Capture the cell that displays the provided text and extract its [X, Y] central coordinate. 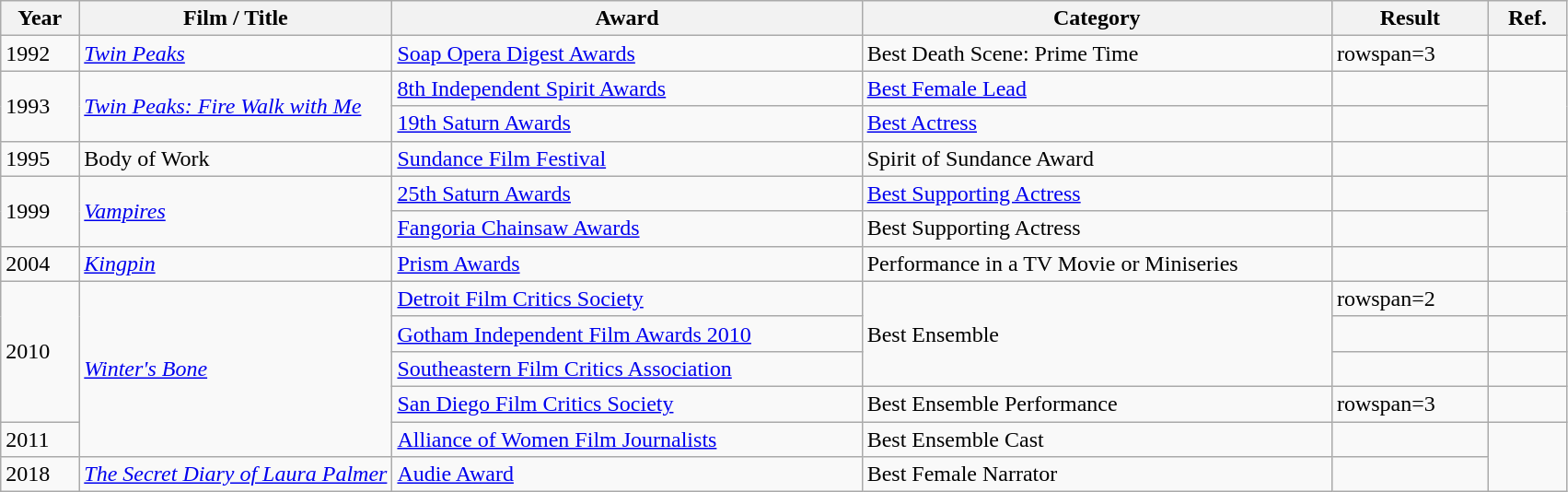
Best Female Lead [1097, 88]
2011 [41, 439]
Detroit Film Critics Society [627, 299]
Award [627, 18]
8th Independent Spirit Awards [627, 88]
Category [1097, 18]
1999 [41, 211]
Best Female Narrator [1097, 474]
Spirit of Sundance Award [1097, 158]
Best Actress [1097, 123]
Performance in a TV Movie or Miniseries [1097, 264]
1995 [41, 158]
1992 [41, 53]
Audie Award [627, 474]
19th Saturn Awards [627, 123]
Twin Peaks: Fire Walk with Me [236, 106]
Southeastern Film Critics Association [627, 369]
Kingpin [236, 264]
Best Death Scene: Prime Time [1097, 53]
The Secret Diary of Laura Palmer [236, 474]
Winter's Bone [236, 369]
Fangoria Chainsaw Awards [627, 228]
Result [1410, 18]
rowspan=2 [1410, 299]
Sundance Film Festival [627, 158]
Vampires [236, 211]
San Diego Film Critics Society [627, 404]
2018 [41, 474]
Best Ensemble Performance [1097, 404]
Best Ensemble Cast [1097, 439]
Body of Work [236, 158]
Year [41, 18]
25th Saturn Awards [627, 193]
1993 [41, 106]
2010 [41, 351]
Best Ensemble [1097, 334]
Prism Awards [627, 264]
2004 [41, 264]
Soap Opera Digest Awards [627, 53]
Film / Title [236, 18]
Twin Peaks [236, 53]
Alliance of Women Film Journalists [627, 439]
Ref. [1527, 18]
Gotham Independent Film Awards 2010 [627, 334]
